Search for the cell housing the specified text and yield its [x, y] center coordinate. 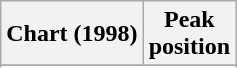
Chart (1998) [72, 34]
Peakposition [189, 34]
